Locate the cell with the specified text and output its (X, Y) center coordinate. 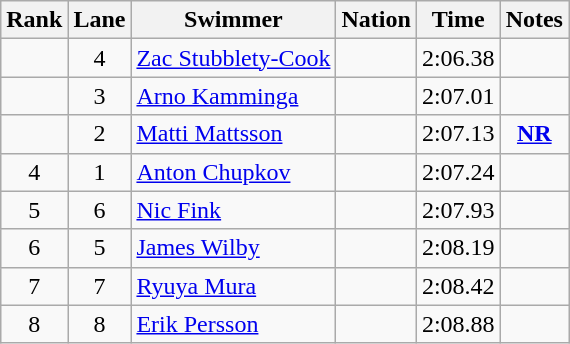
James Wilby (234, 248)
1 (100, 172)
2:07.13 (458, 134)
Matti Mattsson (234, 134)
2:08.42 (458, 286)
2:08.19 (458, 248)
Nation (376, 20)
2:07.93 (458, 210)
3 (100, 96)
Zac Stubblety-Cook (234, 58)
Nic Fink (234, 210)
2 (100, 134)
Lane (100, 20)
Anton Chupkov (234, 172)
2:07.01 (458, 96)
2:06.38 (458, 58)
Rank (34, 20)
Notes (534, 20)
2:07.24 (458, 172)
Erik Persson (234, 324)
Arno Kamminga (234, 96)
2:08.88 (458, 324)
Ryuya Mura (234, 286)
Time (458, 20)
NR (534, 134)
Swimmer (234, 20)
